Identify which cell holds the provided text, then report its [x, y] central coordinate. 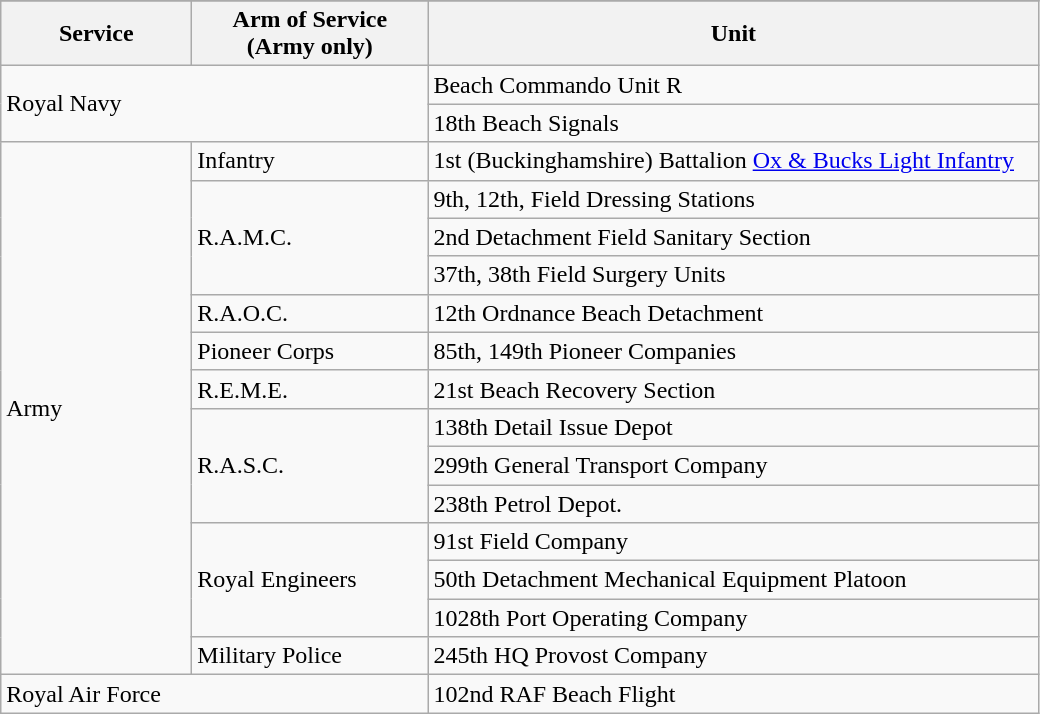
R.A.M.C. [310, 237]
Unit [734, 34]
91st Field Company [734, 542]
R.A.S.C. [310, 465]
102nd RAF Beach Flight [734, 694]
2nd Detachment Field Sanitary Section [734, 237]
Infantry [310, 161]
299th General Transport Company [734, 465]
Royal Navy [214, 104]
1028th Port Operating Company [734, 618]
50th Detachment Mechanical Equipment Platoon [734, 580]
21st Beach Recovery Section [734, 389]
Service [96, 34]
Army [96, 408]
9th, 12th, Field Dressing Stations [734, 199]
Royal Engineers [310, 580]
Pioneer Corps [310, 351]
Arm of Service(Army only) [310, 34]
238th Petrol Depot. [734, 503]
Royal Air Force [214, 694]
1st (Buckinghamshire) Battalion Ox & Bucks Light Infantry [734, 161]
R.E.M.E. [310, 389]
R.A.O.C. [310, 313]
Military Police [310, 656]
Beach Commando Unit R [734, 85]
18th Beach Signals [734, 123]
12th Ordnance Beach Detachment [734, 313]
245th HQ Provost Company [734, 656]
37th, 38th Field Surgery Units [734, 275]
85th, 149th Pioneer Companies [734, 351]
138th Detail Issue Depot [734, 427]
